Determine the [X, Y] coordinate at the center of the cell enclosing the given text.  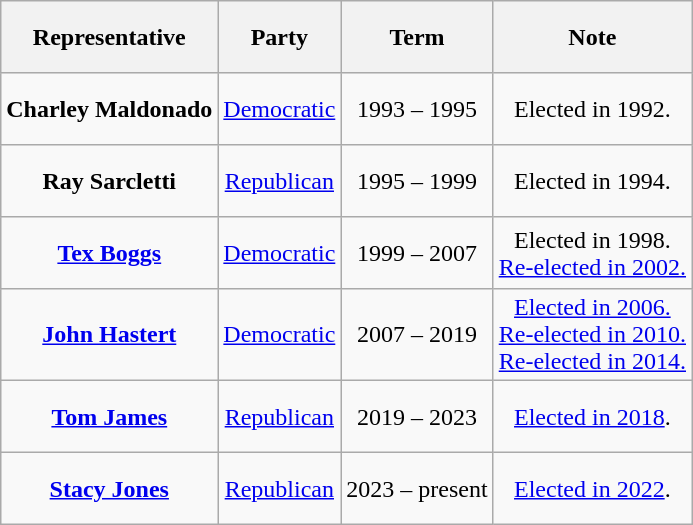
Elected in 1994. [592, 181]
Elected in 2022. [592, 489]
Charley Maldonado [110, 109]
Term [417, 37]
1995 – 1999 [417, 181]
Elected in 1998.Re-elected in 2002. [592, 253]
Tom James [110, 417]
Representative [110, 37]
Note [592, 37]
John Hastert [110, 335]
2023 – present [417, 489]
Tex Boggs [110, 253]
2007 – 2019 [417, 335]
Ray Sarcletti [110, 181]
Elected in 2006.Re-elected in 2010.Re-elected in 2014. [592, 335]
1993 – 1995 [417, 109]
Elected in 1992. [592, 109]
Party [280, 37]
Stacy Jones [110, 489]
1999 – 2007 [417, 253]
Elected in 2018. [592, 417]
2019 – 2023 [417, 417]
